Locate the cell with the specified text and output its (x, y) center coordinate. 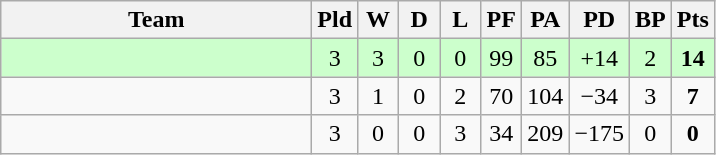
85 (546, 58)
W (378, 20)
Team (156, 20)
D (420, 20)
7 (692, 96)
BP (650, 20)
70 (502, 96)
PF (502, 20)
PD (600, 20)
209 (546, 134)
Pts (692, 20)
−175 (600, 134)
Pld (335, 20)
14 (692, 58)
104 (546, 96)
PA (546, 20)
1 (378, 96)
−34 (600, 96)
99 (502, 58)
34 (502, 134)
+14 (600, 58)
L (460, 20)
